For the text-containing cell, return its midpoint in [x, y] coordinate format. 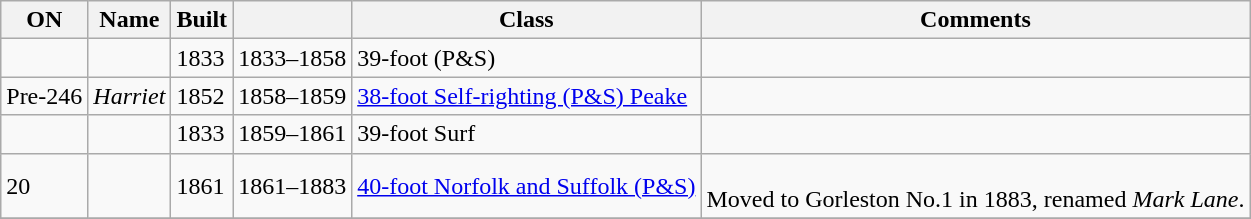
Built [202, 20]
39-foot (P&S) [526, 58]
38-foot Self-righting (P&S) Peake [526, 96]
40-foot Norfolk and Suffolk (P&S) [526, 186]
20 [44, 186]
Moved to Gorleston No.1 in 1883, renamed Mark Lane. [976, 186]
1861 [202, 186]
Comments [976, 20]
Class [526, 20]
ON [44, 20]
Name [130, 20]
1858–1859 [292, 96]
1861–1883 [292, 186]
Pre-246 [44, 96]
1833–1858 [292, 58]
Harriet [130, 96]
1859–1861 [292, 134]
1852 [202, 96]
39-foot Surf [526, 134]
